Locate the cell with the specified text and output its [x, y] center coordinate. 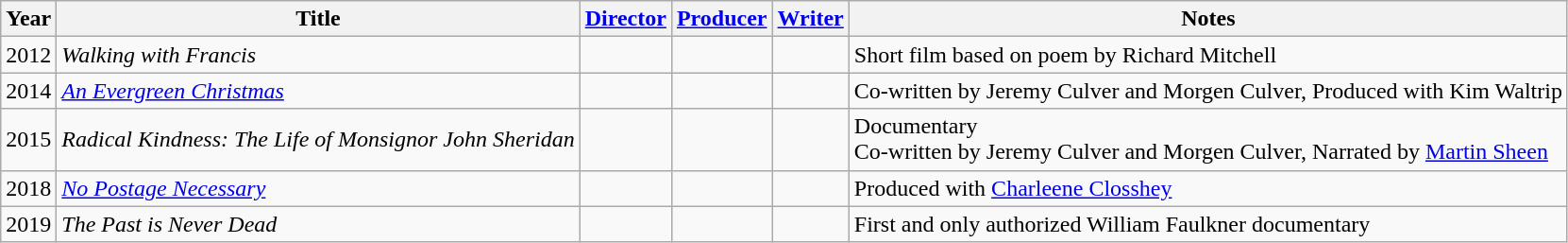
First and only authorized William Faulkner documentary [1208, 224]
DocumentaryCo-written by Jeremy Culver and Morgen Culver, Narrated by Martin Sheen [1208, 140]
The Past is Never Dead [318, 224]
Radical Kindness: The Life of Monsignor John Sheridan [318, 140]
Producer [721, 19]
2018 [28, 188]
Co-written by Jeremy Culver and Morgen Culver, Produced with Kim Waltrip [1208, 91]
Produced with Charleene Closshey [1208, 188]
2019 [28, 224]
Title [318, 19]
Director [625, 19]
No Postage Necessary [318, 188]
Year [28, 19]
An Evergreen Christmas [318, 91]
Writer [810, 19]
2015 [28, 140]
Notes [1208, 19]
2012 [28, 55]
Short film based on poem by Richard Mitchell [1208, 55]
Walking with Francis [318, 55]
2014 [28, 91]
